For the text-containing cell, return its midpoint in (X, Y) coordinate format. 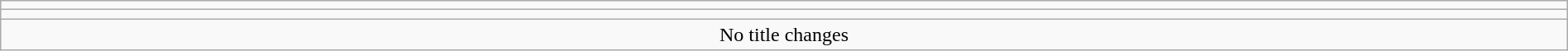
No title changes (784, 35)
